Detect which cell encompasses the target text, then output its [X, Y] center coordinate. 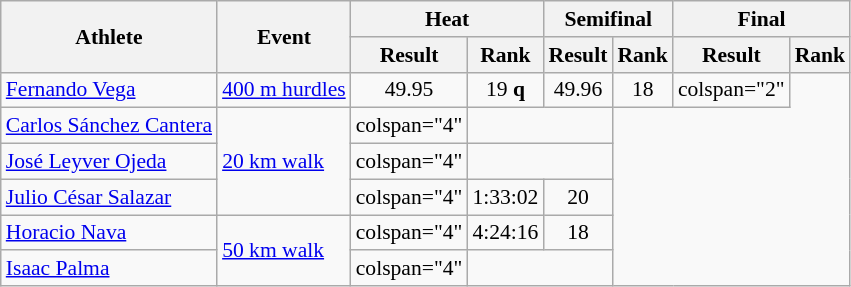
19 q [505, 90]
Event [284, 36]
20 [578, 197]
Heat [448, 19]
José Leyver Ojeda [109, 162]
Athlete [109, 36]
49.96 [578, 90]
20 km walk [284, 162]
4:24:16 [505, 233]
400 m hurdles [284, 90]
Final [762, 19]
50 km walk [284, 250]
1:33:02 [505, 197]
Fernando Vega [109, 90]
Julio César Salazar [109, 197]
Isaac Palma [109, 269]
Semifinal [608, 19]
Horacio Nava [109, 233]
colspan="2" [732, 90]
Carlos Sánchez Cantera [109, 126]
49.95 [410, 90]
